From the cell containing the given text, extract its center point as (X, Y) coordinate. 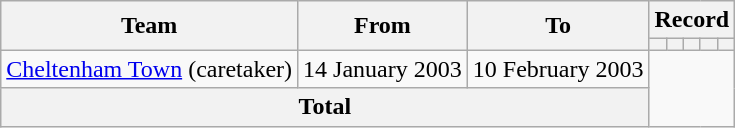
To (558, 26)
From (383, 26)
Record (692, 20)
Cheltenham Town (caretaker) (150, 69)
Team (150, 26)
10 February 2003 (558, 69)
Total (325, 107)
14 January 2003 (383, 69)
